Search for the cell housing the specified text and yield its [X, Y] center coordinate. 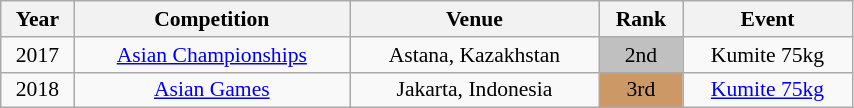
3rd [640, 90]
Event [768, 19]
Asian Games [212, 90]
Venue [475, 19]
2017 [38, 55]
Year [38, 19]
Asian Championships [212, 55]
Competition [212, 19]
2018 [38, 90]
Jakarta, Indonesia [475, 90]
Astana, Kazakhstan [475, 55]
Rank [640, 19]
2nd [640, 55]
